Extract the [x, y] coordinate from the center of the cell holding the provided text.  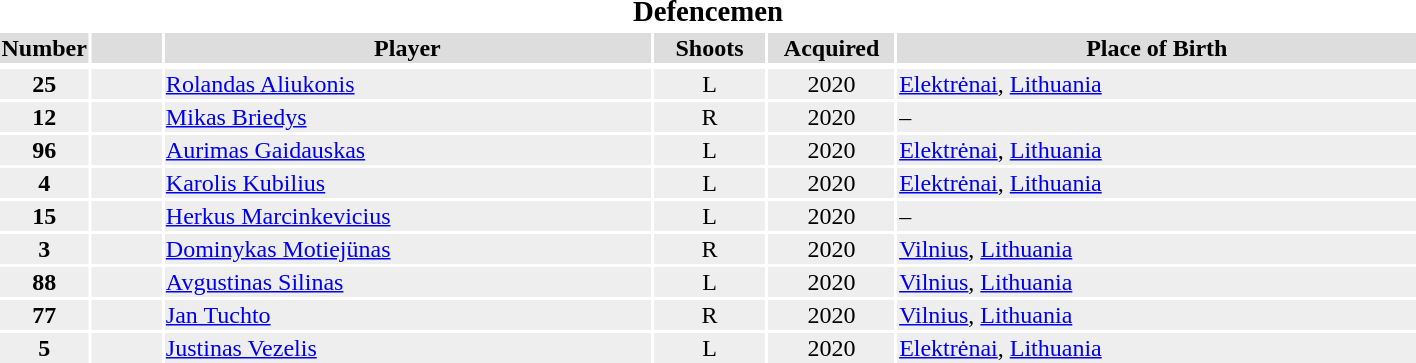
Rolandas Aliukonis [407, 84]
77 [44, 315]
25 [44, 84]
88 [44, 282]
4 [44, 183]
Aurimas Gaidauskas [407, 150]
Justinas Vezelis [407, 348]
Mikas Briedys [407, 117]
Place of Birth [1157, 48]
3 [44, 249]
5 [44, 348]
Dominykas Motiejünas [407, 249]
Number [44, 48]
Avgustinas Silinas [407, 282]
Herkus Marcinkevicius [407, 216]
Shoots [709, 48]
Jan Tuchto [407, 315]
Player [407, 48]
96 [44, 150]
15 [44, 216]
12 [44, 117]
Karolis Kubilius [407, 183]
Acquired [832, 48]
